Detect which cell encompasses the target text, then output its (X, Y) center coordinate. 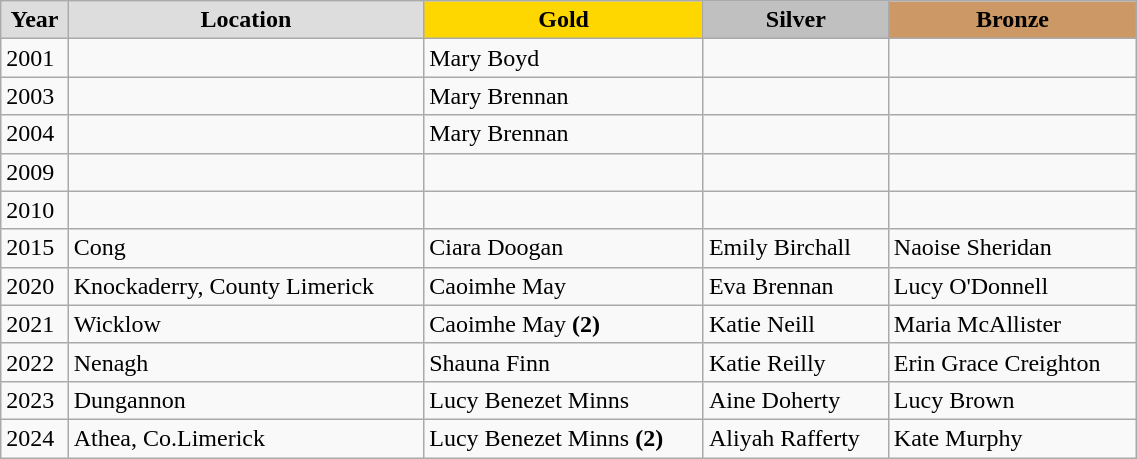
Location (246, 20)
Caoimhe May (564, 286)
2003 (34, 96)
Gold (564, 20)
Nenagh (246, 362)
Eva Brennan (796, 286)
Katie Neill (796, 324)
Erin Grace Creighton (1012, 362)
Lucy O'Donnell (1012, 286)
Katie Reilly (796, 362)
Cong (246, 248)
Year (34, 20)
Caoimhe May (2) (564, 324)
2021 (34, 324)
Mary Boyd (564, 58)
Maria McAllister (1012, 324)
Aine Doherty (796, 400)
Silver (796, 20)
Lucy Brown (1012, 400)
Shauna Finn (564, 362)
2024 (34, 438)
2010 (34, 210)
Knockaderry, County Limerick (246, 286)
Kate Murphy (1012, 438)
Lucy Benezet Minns (564, 400)
2022 (34, 362)
Aliyah Rafferty (796, 438)
Athea, Co.Limerick (246, 438)
2015 (34, 248)
2020 (34, 286)
2023 (34, 400)
Emily Birchall (796, 248)
2001 (34, 58)
Lucy Benezet Minns (2) (564, 438)
Ciara Doogan (564, 248)
Dungannon (246, 400)
2004 (34, 134)
Bronze (1012, 20)
Naoise Sheridan (1012, 248)
Wicklow (246, 324)
2009 (34, 172)
